Capture the cell that displays the provided text and extract its (x, y) central coordinate. 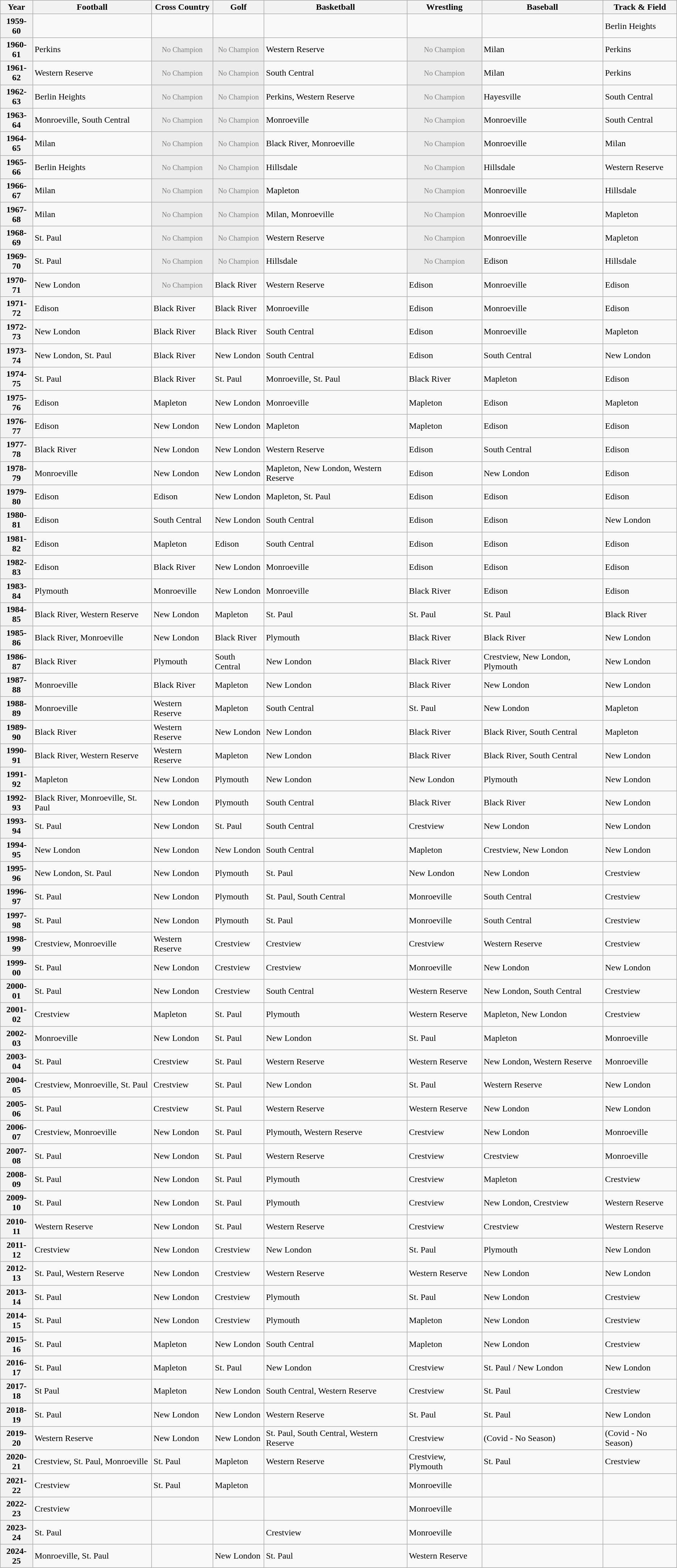
1980-81 (17, 520)
Wrestling (444, 7)
Milan, Monroeville (336, 214)
1962-63 (17, 96)
Crestview, Monroeville, St. Paul (92, 1085)
1995-96 (17, 873)
2002-03 (17, 1038)
Year (17, 7)
Black River, Monroeville, St. Paul (92, 802)
2019-20 (17, 1438)
1968-69 (17, 237)
1994-95 (17, 849)
2006-07 (17, 1132)
1959-60 (17, 26)
St. Paul, Western Reserve (92, 1274)
1967-68 (17, 214)
Crestview, Plymouth (444, 1462)
1984-85 (17, 614)
New London, South Central (542, 991)
1997-98 (17, 920)
2010-11 (17, 1226)
St. Paul / New London (542, 1368)
Crestview, New London (542, 849)
Hayesville (542, 96)
1996-97 (17, 897)
2021-22 (17, 1486)
1981-82 (17, 543)
Basketball (336, 7)
1988-89 (17, 708)
1986-87 (17, 661)
2018-19 (17, 1415)
St. Paul, South Central, Western Reserve (336, 1438)
2007-08 (17, 1156)
1978-79 (17, 473)
1972-73 (17, 332)
1961-62 (17, 73)
Track & Field (640, 7)
2005-06 (17, 1109)
1983-84 (17, 590)
1993-94 (17, 826)
1969-70 (17, 261)
Cross Country (182, 7)
1982-83 (17, 567)
2012-13 (17, 1274)
Mapleton, New London, Western Reserve (336, 473)
2022-23 (17, 1509)
1970-71 (17, 284)
Perkins, Western Reserve (336, 96)
Mapleton, St. Paul (336, 496)
1979-80 (17, 496)
2000-01 (17, 991)
2017-18 (17, 1391)
2024-25 (17, 1556)
1965-66 (17, 167)
2015-16 (17, 1344)
New London, Western Reserve (542, 1061)
1973-74 (17, 355)
2013-14 (17, 1297)
1966-67 (17, 190)
2014-15 (17, 1321)
1974-75 (17, 379)
Mapleton, New London (542, 1014)
1985-86 (17, 637)
Crestview, St. Paul, Monroeville (92, 1462)
2011-12 (17, 1250)
St. Paul, South Central (336, 897)
1992-93 (17, 802)
1960-61 (17, 49)
2016-17 (17, 1368)
Baseball (542, 7)
1999-00 (17, 967)
1987-88 (17, 685)
Football (92, 7)
2003-04 (17, 1061)
2020-21 (17, 1462)
Plymouth, Western Reserve (336, 1132)
Golf (239, 7)
1998-99 (17, 944)
1971-72 (17, 308)
1975-76 (17, 402)
1989-90 (17, 732)
1976-77 (17, 426)
2008-09 (17, 1179)
Crestview, New London, Plymouth (542, 661)
South Central, Western Reserve (336, 1391)
1977-78 (17, 449)
1964-65 (17, 143)
1963-64 (17, 120)
2001-02 (17, 1014)
2009-10 (17, 1203)
1990-91 (17, 755)
1991-92 (17, 779)
2004-05 (17, 1085)
Monroeville, South Central (92, 120)
St Paul (92, 1391)
New London, Crestview (542, 1203)
2023-24 (17, 1533)
